Scan for the cell matching the given text and deliver its [x, y] coordinate at center. 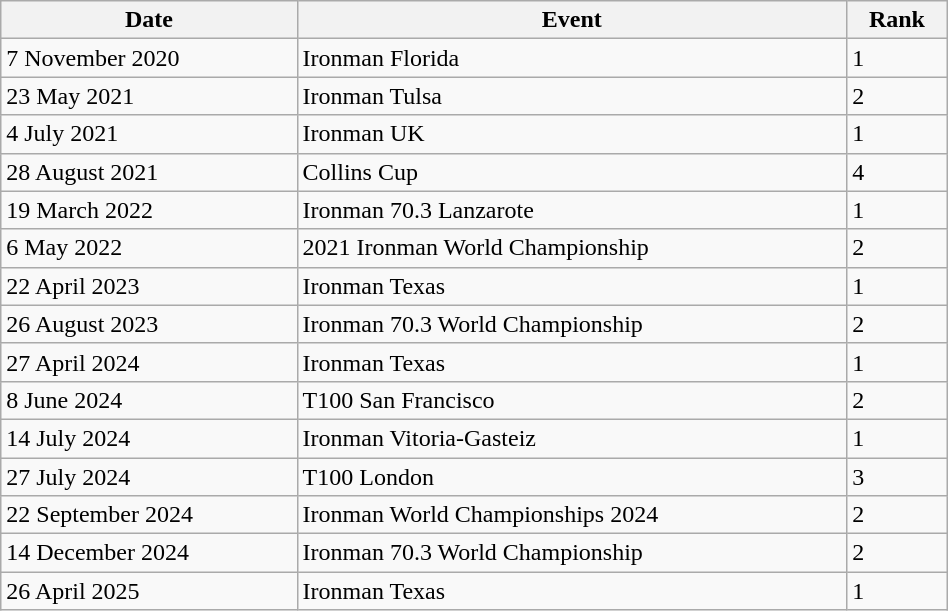
T100 London [572, 477]
22 September 2024 [149, 515]
Event [572, 20]
6 May 2022 [149, 248]
Ironman 70.3 Lanzarote [572, 210]
27 April 2024 [149, 362]
Ironman Vitoria-Gasteiz [572, 438]
4 [898, 172]
19 March 2022 [149, 210]
26 August 2023 [149, 324]
26 April 2025 [149, 591]
2021 Ironman World Championship [572, 248]
Ironman World Championships 2024 [572, 515]
27 July 2024 [149, 477]
7 November 2020 [149, 58]
14 December 2024 [149, 553]
28 August 2021 [149, 172]
Date [149, 20]
Ironman UK [572, 134]
3 [898, 477]
T100 San Francisco [572, 400]
Ironman Florida [572, 58]
Ironman Tulsa [572, 96]
Collins Cup [572, 172]
14 July 2024 [149, 438]
23 May 2021 [149, 96]
22 April 2023 [149, 286]
Rank [898, 20]
4 July 2021 [149, 134]
8 June 2024 [149, 400]
